Search for the cell housing the specified text and yield its [X, Y] center coordinate. 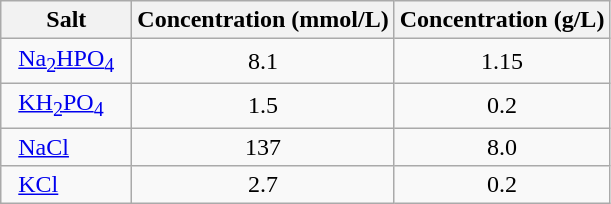
Salt [66, 20]
8.0 [502, 147]
2.7 [263, 185]
137 [263, 147]
Concentration (mmol/L) [263, 20]
Na2HPO4 [66, 61]
KH2PO4 [66, 105]
Concentration (g/L) [502, 20]
NaCl [66, 147]
1.15 [502, 61]
1.5 [263, 105]
KCl [66, 185]
8.1 [263, 61]
